Scan for the cell matching the given text and deliver its (X, Y) coordinate at center. 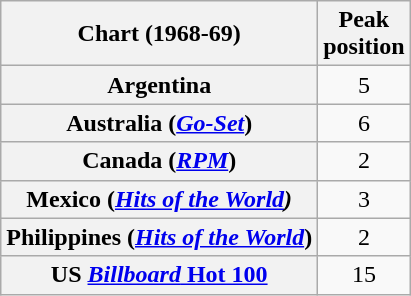
Argentina (160, 85)
15 (364, 275)
Canada (RPM) (160, 161)
3 (364, 199)
US Billboard Hot 100 (160, 275)
6 (364, 123)
5 (364, 85)
Mexico (Hits of the World) (160, 199)
Australia (Go-Set) (160, 123)
Philippines (Hits of the World) (160, 237)
Chart (1968-69) (160, 34)
Peakposition (364, 34)
